Detect which cell encompasses the target text, then output its [x, y] center coordinate. 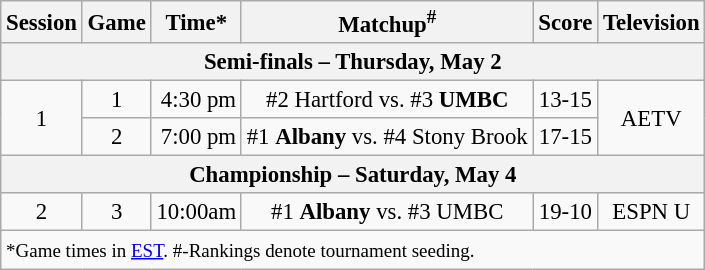
Matchup# [387, 22]
Television [652, 22]
7:00 pm [196, 137]
13-15 [566, 100]
10:00am [196, 213]
17-15 [566, 137]
#1 Albany vs. #3 UMBC [387, 213]
Score [566, 22]
ESPN U [652, 213]
*Game times in EST. #-Rankings denote tournament seeding. [353, 250]
19-10 [566, 213]
#2 Hartford vs. #3 UMBC [387, 100]
AETV [652, 118]
Semi-finals – Thursday, May 2 [353, 62]
Time* [196, 22]
Session [42, 22]
Game [116, 22]
3 [116, 213]
Championship – Saturday, May 4 [353, 175]
4:30 pm [196, 100]
#1 Albany vs. #4 Stony Brook [387, 137]
